For the text-containing cell, return its midpoint in (x, y) coordinate format. 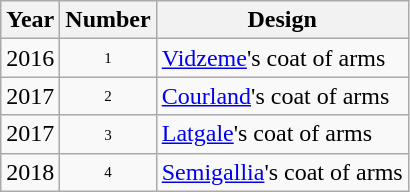
Semigallia's coat of arms (282, 172)
Design (282, 20)
Latgale's coat of arms (282, 134)
4 (108, 172)
3 (108, 134)
1 (108, 58)
2 (108, 96)
2018 (30, 172)
2016 (30, 58)
Courland's coat of arms (282, 96)
Vidzeme's coat of arms (282, 58)
Year (30, 20)
Number (108, 20)
